From the cell containing the given text, extract its center point as (x, y) coordinate. 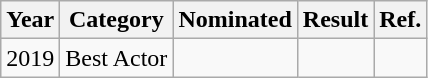
Nominated (235, 20)
2019 (30, 58)
Result (335, 20)
Best Actor (116, 58)
Category (116, 20)
Year (30, 20)
Ref. (400, 20)
